For the text-containing cell, return its midpoint in [x, y] coordinate format. 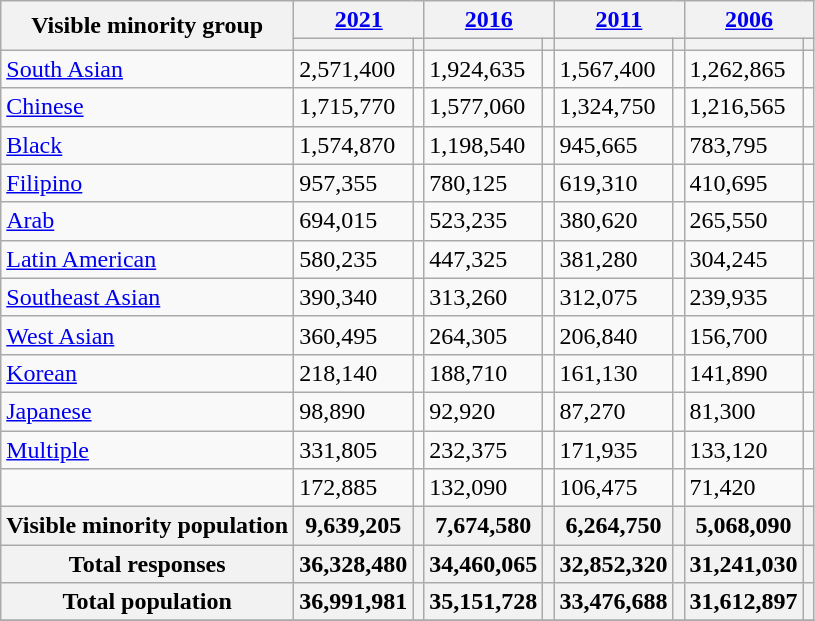
780,125 [484, 183]
188,710 [484, 373]
31,612,897 [744, 602]
206,840 [614, 335]
1,715,770 [354, 107]
32,852,320 [614, 564]
265,550 [744, 221]
171,935 [614, 449]
33,476,688 [614, 602]
1,324,750 [614, 107]
312,075 [614, 297]
71,420 [744, 488]
2021 [359, 20]
Total population [148, 602]
410,695 [744, 183]
98,890 [354, 411]
Visible minority population [148, 526]
2016 [489, 20]
Total responses [148, 564]
Arab [148, 221]
232,375 [484, 449]
81,300 [744, 411]
1,567,400 [614, 69]
South Asian [148, 69]
Southeast Asian [148, 297]
580,235 [354, 259]
156,700 [744, 335]
31,241,030 [744, 564]
Korean [148, 373]
783,795 [744, 145]
Black [148, 145]
264,305 [484, 335]
313,260 [484, 297]
9,639,205 [354, 526]
218,140 [354, 373]
7,674,580 [484, 526]
1,574,870 [354, 145]
1,216,565 [744, 107]
447,325 [484, 259]
390,340 [354, 297]
West Asian [148, 335]
Japanese [148, 411]
5,068,090 [744, 526]
106,475 [614, 488]
36,328,480 [354, 564]
172,885 [354, 488]
1,262,865 [744, 69]
381,280 [614, 259]
1,924,635 [484, 69]
35,151,728 [484, 602]
161,130 [614, 373]
1,577,060 [484, 107]
132,090 [484, 488]
2011 [619, 20]
133,120 [744, 449]
36,991,981 [354, 602]
2,571,400 [354, 69]
360,495 [354, 335]
945,665 [614, 145]
Latin American [148, 259]
331,805 [354, 449]
380,620 [614, 221]
92,920 [484, 411]
6,264,750 [614, 526]
Chinese [148, 107]
Filipino [148, 183]
141,890 [744, 373]
523,235 [484, 221]
Visible minority group [148, 26]
239,935 [744, 297]
87,270 [614, 411]
619,310 [614, 183]
304,245 [744, 259]
Multiple [148, 449]
957,355 [354, 183]
2006 [749, 20]
694,015 [354, 221]
34,460,065 [484, 564]
1,198,540 [484, 145]
